For the text-containing cell, return its midpoint in (x, y) coordinate format. 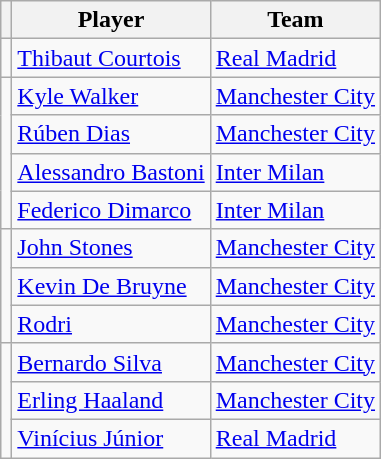
Vinícius Júnior (111, 438)
Rúben Dias (111, 134)
Team (295, 20)
Thibaut Courtois (111, 58)
Bernardo Silva (111, 362)
John Stones (111, 248)
Kyle Walker (111, 96)
Federico Dimarco (111, 210)
Erling Haaland (111, 400)
Rodri (111, 324)
Alessandro Bastoni (111, 172)
Kevin De Bruyne (111, 286)
Player (111, 20)
